Return the (X, Y) coordinate for the center point of the cell that contains the specified text.  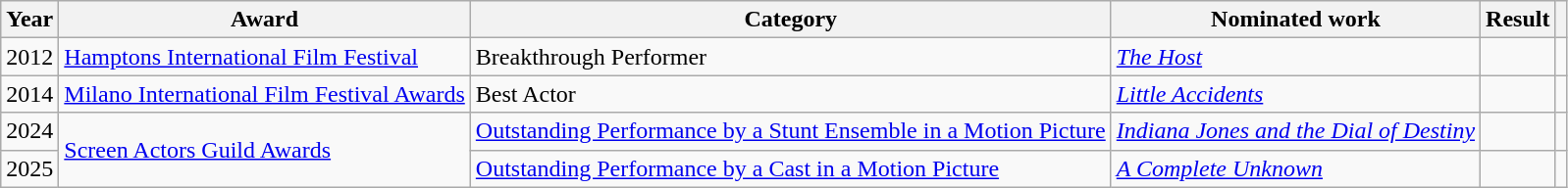
2025 (29, 168)
Screen Actors Guild Awards (265, 150)
Hamptons International Film Festival (265, 57)
Outstanding Performance by a Stunt Ensemble in a Motion Picture (791, 131)
The Host (1295, 57)
2024 (29, 131)
Breakthrough Performer (791, 57)
Year (29, 20)
A Complete Unknown (1295, 168)
Outstanding Performance by a Cast in a Motion Picture (791, 168)
Best Actor (791, 94)
2014 (29, 94)
Nominated work (1295, 20)
Result (1518, 20)
Category (791, 20)
2012 (29, 57)
Award (265, 20)
Indiana Jones and the Dial of Destiny (1295, 131)
Milano International Film Festival Awards (265, 94)
Little Accidents (1295, 94)
